Return [x, y] of the center of cell containing provided text 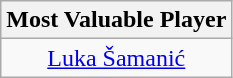
Most Valuable Player [116, 20]
Luka Šamanić [116, 58]
